Locate the cell with the specified text and output its [x, y] center coordinate. 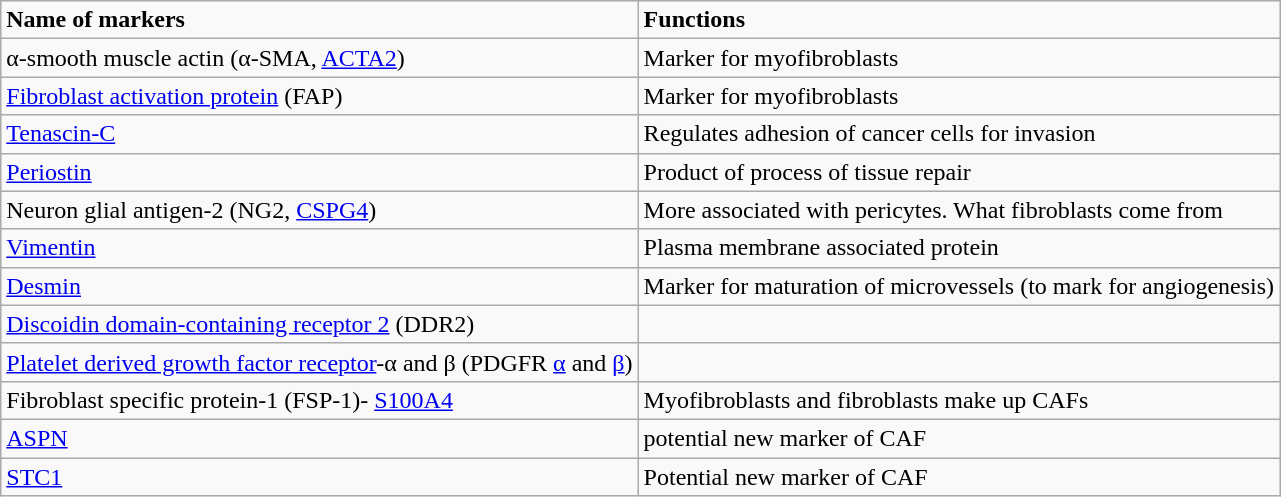
α-smooth muscle actin (α-SMA, ACTA2) [320, 58]
Fibroblast activation protein (FAP) [320, 96]
Fibroblast specific protein-1 (FSP-1)- S100A4 [320, 400]
Periostin [320, 172]
Platelet derived growth factor receptor-α and β (PDGFR α and β) [320, 362]
Name of markers [320, 20]
Product of process of tissue repair [959, 172]
Discoidin domain-containing receptor 2 (DDR2) [320, 324]
STC1 [320, 477]
Marker for maturation of microvessels (to mark for angiogenesis) [959, 286]
Myofibroblasts and fibroblasts make up CAFs [959, 400]
More associated with pericytes. What fibroblasts come from [959, 210]
Regulates adhesion of cancer cells for invasion [959, 134]
potential new marker of CAF [959, 438]
Functions [959, 20]
Tenascin-C [320, 134]
Plasma membrane associated protein [959, 248]
Vimentin [320, 248]
Potential new marker of CAF [959, 477]
Desmin [320, 286]
Neuron glial antigen-2 (NG2, CSPG4) [320, 210]
ASPN [320, 438]
